Capture the cell that displays the provided text and extract its [x, y] central coordinate. 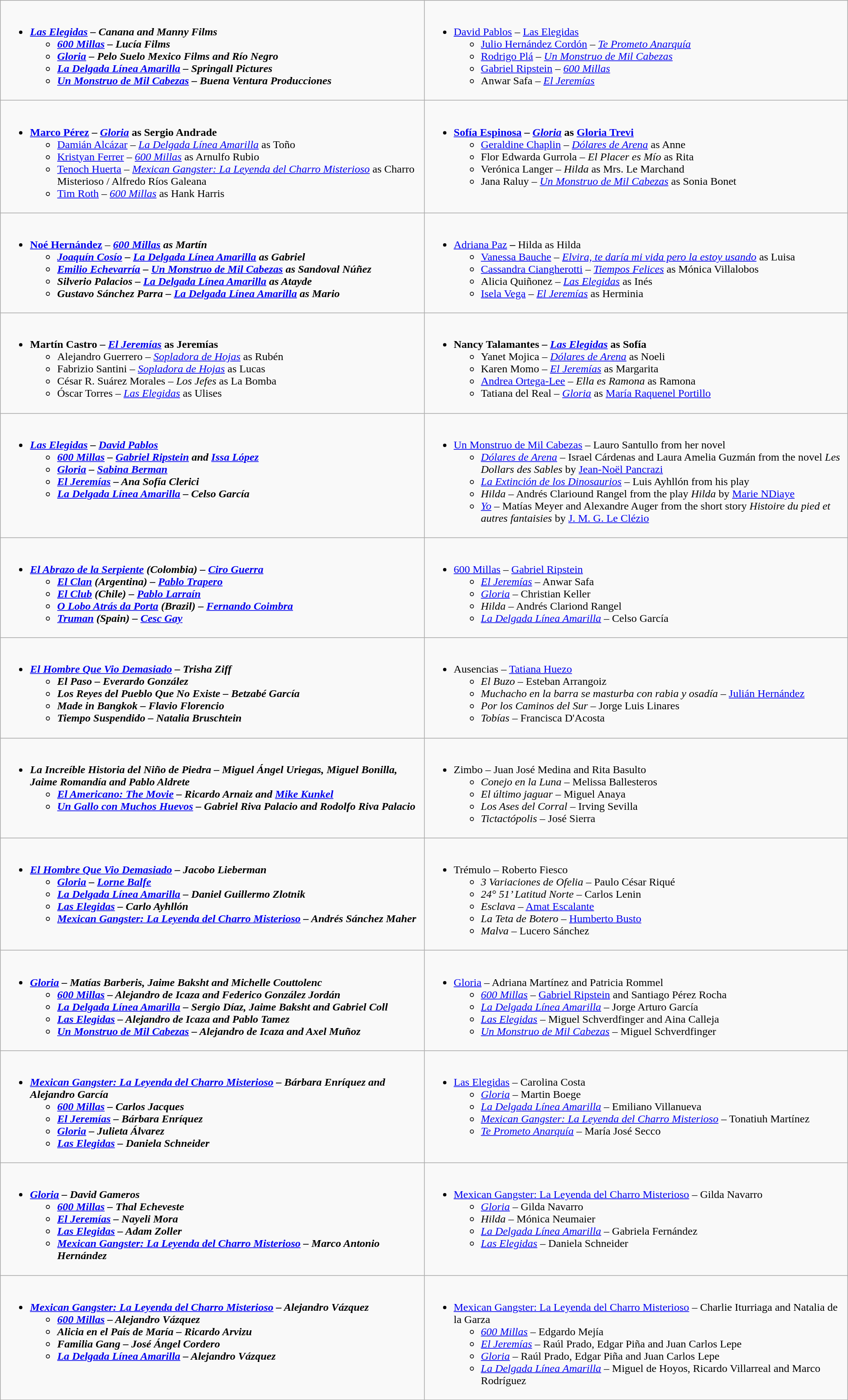
600 Millas – Gabriel RipsteinEl Jeremías – Anwar SafaGloria – Christian KellerHilda – Andrés Clariond RangelLa Delgada Línea Amarilla – Celso García [636, 588]
